Detect which cell encompasses the target text, then output its [x, y] center coordinate. 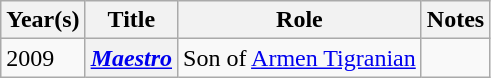
Son of Armen Tigranian [300, 58]
Title [131, 20]
Role [300, 20]
Maestro [131, 58]
Notes [455, 20]
Year(s) [43, 20]
2009 [43, 58]
